Return the (x, y) coordinate for the center point of the cell that contains the specified text.  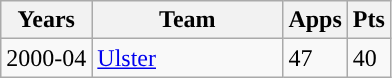
40 (368, 58)
2000-04 (46, 58)
Ulster (188, 58)
47 (315, 58)
Years (46, 20)
Pts (368, 20)
Team (188, 20)
Apps (315, 20)
